Pinpoint the cell where the given text exists, returning its (x, y) midpoint coordinate. 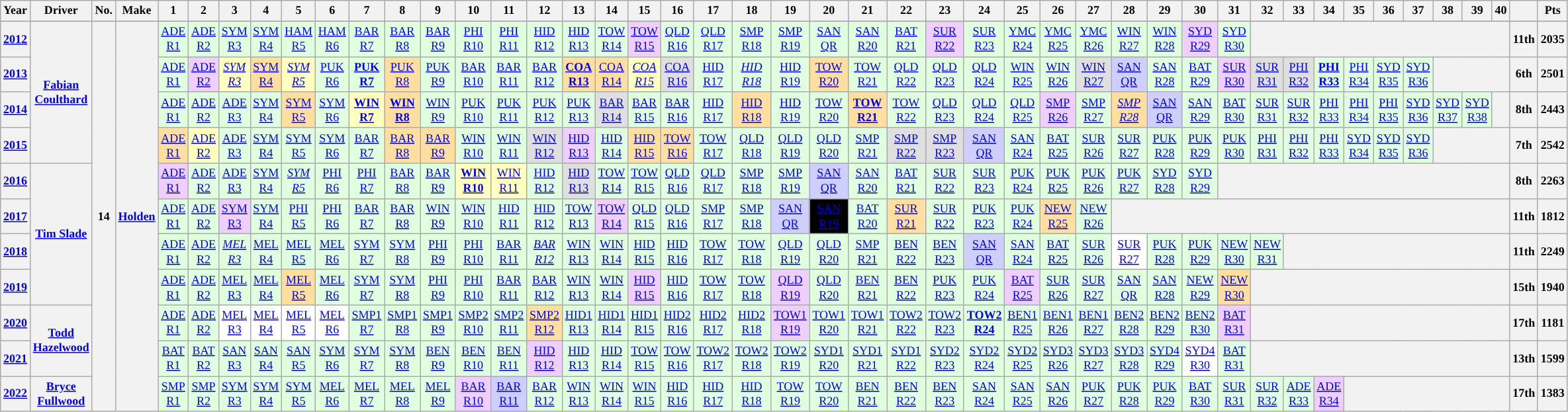
MELR7 (367, 394)
SMP2R12 (545, 323)
SYD3R27 (1093, 358)
TOW2R22 (906, 323)
5 (299, 11)
NEWR25 (1058, 216)
COAR13 (578, 75)
13 (578, 11)
SYDR28 (1165, 181)
SYD2R25 (1023, 358)
31 (1234, 11)
34 (1329, 11)
QLDR22 (906, 75)
40 (1501, 11)
37 (1418, 11)
TOW1R21 (867, 323)
20 (829, 11)
PHIR35 (1389, 110)
YMCR24 (1023, 39)
18 (751, 11)
SYD1R22 (906, 358)
9 (438, 11)
Holden (136, 216)
6th (1524, 75)
SMPR28 (1129, 110)
BARR14 (612, 110)
7th (1524, 145)
SMPR26 (1058, 110)
BEN2R30 (1200, 323)
YMCR25 (1058, 39)
BENR9 (438, 358)
2501 (1553, 75)
SMP1R9 (438, 323)
6 (332, 11)
BEN2R28 (1129, 323)
PUKR10 (473, 110)
BEN2R29 (1165, 323)
Tim Slade (61, 234)
2542 (1553, 145)
SMPR27 (1093, 110)
17 (713, 11)
HID2R16 (677, 323)
WINR26 (1058, 75)
WINR28 (1165, 39)
SMP1R7 (367, 323)
30 (1200, 11)
TOW2R19 (790, 358)
Make (136, 11)
26 (1058, 11)
SANR19 (829, 216)
2012 (16, 39)
24 (984, 11)
HID1R13 (578, 323)
BARR15 (645, 110)
WINR8 (402, 110)
NEWR26 (1093, 216)
TOW1R19 (790, 323)
SANR3 (234, 358)
QLDR15 (645, 216)
PUKR13 (578, 110)
SYDR34 (1360, 145)
SYD2R23 (945, 358)
QLDR18 (751, 145)
11 (509, 11)
SANR5 (299, 358)
WINR15 (645, 394)
PHIR5 (299, 216)
12 (545, 11)
PHIR11 (509, 39)
2249 (1553, 252)
HID1R15 (645, 323)
PUKR6 (332, 75)
2022 (16, 394)
TOW2R24 (984, 323)
TOWR22 (906, 110)
PHIR31 (1268, 145)
16 (677, 11)
MELR8 (402, 394)
PUKR30 (1234, 145)
2 (204, 11)
39 (1477, 11)
SMPR1 (173, 394)
BENR11 (509, 358)
TOWR13 (578, 216)
SYD4R30 (1200, 358)
SURR21 (906, 216)
BEN1R26 (1058, 323)
38 (1448, 11)
8 (402, 11)
WINR12 (545, 145)
SANR26 (1058, 394)
SYDR37 (1448, 110)
1 (173, 11)
Pts (1553, 11)
NEWR29 (1200, 288)
2035 (1553, 39)
Year (16, 11)
Fabian Coulthard (61, 93)
MELR9 (438, 394)
COAR15 (645, 75)
BATR29 (1200, 75)
YMCR26 (1093, 39)
2263 (1553, 181)
27 (1093, 11)
28 (1129, 11)
TOW2R23 (945, 323)
BEN1R25 (1023, 323)
1383 (1553, 394)
BEN1R27 (1093, 323)
WINR25 (1023, 75)
SYDR30 (1234, 39)
23 (945, 11)
7 (367, 11)
10 (473, 11)
SYD2R24 (984, 358)
PUKR9 (438, 75)
PUKR8 (402, 75)
36 (1389, 11)
TOWR19 (790, 394)
SYD3R28 (1129, 358)
SMPR23 (945, 145)
25 (1023, 11)
19 (790, 11)
BENR10 (473, 358)
COAR14 (612, 75)
HAMR6 (332, 39)
4 (266, 11)
2020 (16, 323)
2443 (1553, 110)
WINR7 (367, 110)
Bryce Fullwood (61, 394)
SMPR2 (204, 394)
Driver (61, 11)
HAMR5 (299, 39)
SANR29 (1200, 110)
SURR30 (1234, 75)
3 (234, 11)
TOW2R17 (713, 358)
NEWR31 (1268, 252)
TOW1R20 (829, 323)
BARR16 (677, 110)
SANR4 (266, 358)
BATR1 (173, 358)
2014 (16, 110)
PUKR7 (367, 75)
SYD3R26 (1058, 358)
21 (867, 11)
PUKR11 (509, 110)
SYD4R29 (1165, 358)
HID2R18 (751, 323)
32 (1268, 11)
2013 (16, 75)
HID1R14 (612, 323)
SMPR17 (713, 216)
ADER34 (1329, 394)
SYD1R20 (829, 358)
PUKR25 (1058, 181)
1181 (1553, 323)
2016 (16, 181)
COAR16 (677, 75)
2021 (16, 358)
13th (1524, 358)
2019 (16, 288)
ADER33 (1299, 394)
BATR20 (867, 216)
SYD1R21 (867, 358)
PUKR26 (1093, 181)
SYDR38 (1477, 110)
QLDR25 (1023, 110)
29 (1165, 11)
2015 (16, 145)
15 (645, 11)
35 (1360, 11)
1599 (1553, 358)
SMP1R8 (402, 323)
HID2R17 (713, 323)
33 (1299, 11)
PHIR7 (367, 181)
SANR25 (1023, 394)
HIDR11 (509, 216)
15th (1524, 288)
SMPR22 (906, 145)
SMP2R10 (473, 323)
1940 (1553, 288)
SMP2R11 (509, 323)
BATR2 (204, 358)
Todd Hazelwood (61, 340)
22 (906, 11)
2017 (16, 216)
1812 (1553, 216)
PUKR12 (545, 110)
2018 (16, 252)
No. (103, 11)
TOW2R18 (751, 358)
